Extract the [X, Y] coordinate from the center of the cell holding the provided text.  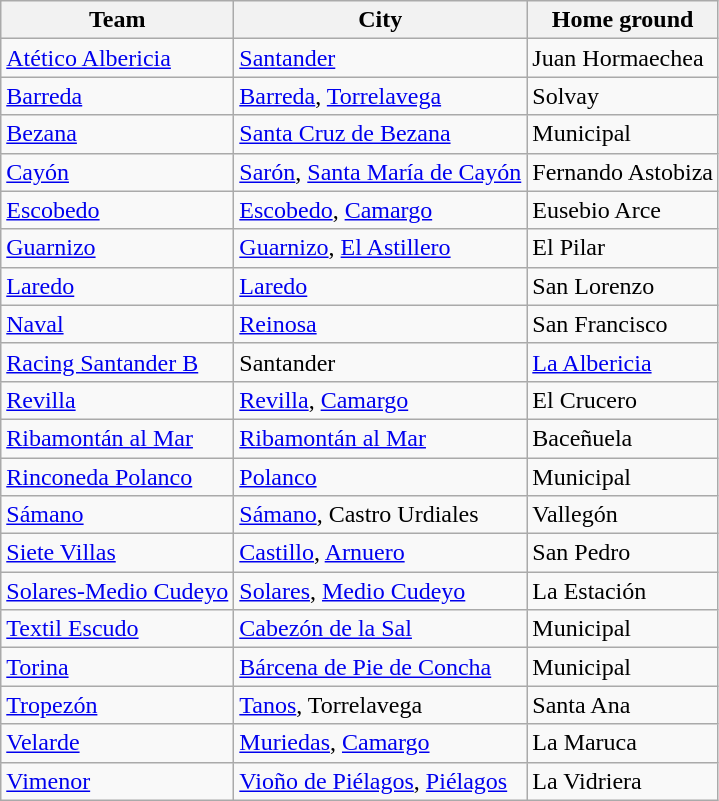
Solares-Medio Cudeyo [118, 591]
Baceñuela [623, 438]
Fernando Astobiza [623, 172]
La Estación [623, 591]
Tropezón [118, 705]
Sarón, Santa María de Cayón [380, 172]
Vimenor [118, 781]
Escobedo, Camargo [380, 210]
Home ground [623, 20]
Sámano, Castro Urdiales [380, 515]
Muriedas, Camargo [380, 743]
El Crucero [623, 400]
Vioño de Piélagos, Piélagos [380, 781]
Racing Santander B [118, 362]
Escobedo [118, 210]
El Pilar [623, 248]
Siete Villas [118, 553]
San Pedro [623, 553]
Juan Hormaechea [623, 58]
Bárcena de Pie de Concha [380, 667]
La Maruca [623, 743]
Polanco [380, 477]
Atético Albericia [118, 58]
San Lorenzo [623, 286]
Revilla [118, 400]
Revilla, Camargo [380, 400]
Eusebio Arce [623, 210]
Torina [118, 667]
Santa Ana [623, 705]
Sámano [118, 515]
Team [118, 20]
San Francisco [623, 324]
Solares, Medio Cudeyo [380, 591]
Reinosa [380, 324]
Castillo, Arnuero [380, 553]
Tanos, Torrelavega [380, 705]
Cabezón de la Sal [380, 629]
Guarnizo, El Astillero [380, 248]
City [380, 20]
Textil Escudo [118, 629]
Barreda [118, 96]
Cayón [118, 172]
Bezana [118, 134]
La Vidriera [623, 781]
Vallegón [623, 515]
Rinconeda Polanco [118, 477]
Solvay [623, 96]
Naval [118, 324]
Santa Cruz de Bezana [380, 134]
Velarde [118, 743]
Barreda, Torrelavega [380, 96]
Guarnizo [118, 248]
La Albericia [623, 362]
